Identify which cell holds the provided text, then report its [X, Y] central coordinate. 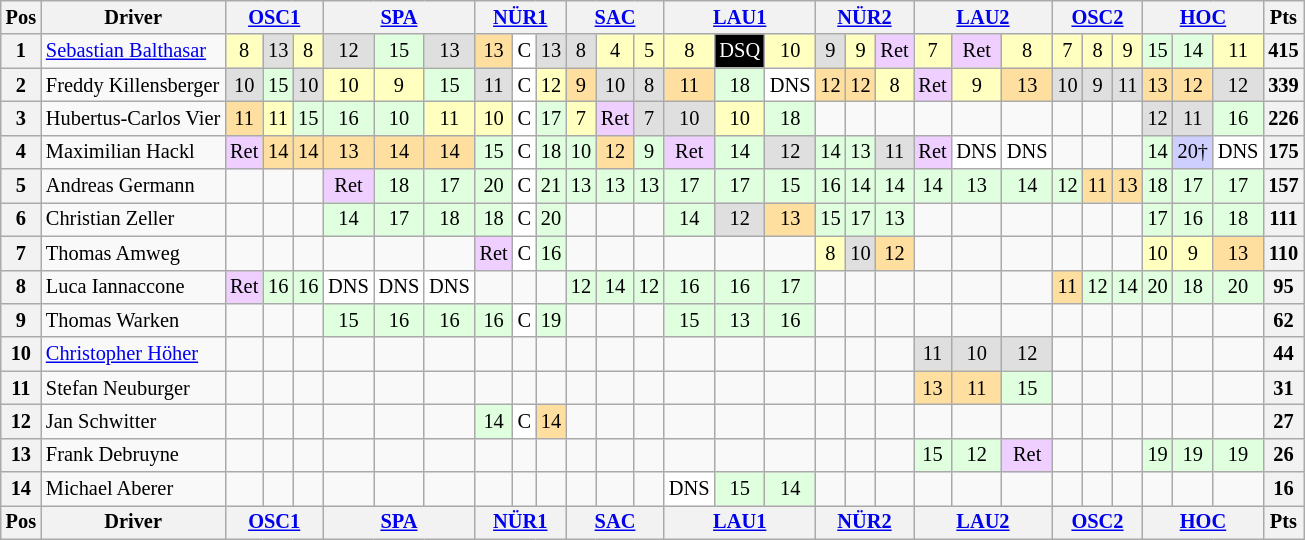
Maximilian Hackl [133, 152]
20† [1193, 152]
27 [1283, 421]
Thomas Warken [133, 320]
Thomas Amweg [133, 253]
1 [21, 51]
2 [21, 85]
95 [1283, 287]
111 [1283, 219]
157 [1283, 186]
226 [1283, 118]
Freddy Killensberger [133, 85]
110 [1283, 253]
6 [21, 219]
Sebastian Balthasar [133, 51]
175 [1283, 152]
Hubertus-Carlos Vier [133, 118]
31 [1283, 388]
Stefan Neuburger [133, 388]
Andreas Germann [133, 186]
Luca Iannaccone [133, 287]
44 [1283, 354]
DSQ [739, 51]
21 [551, 186]
Christopher Höher [133, 354]
Frank Debruyne [133, 455]
3 [21, 118]
62 [1283, 320]
26 [1283, 455]
Jan Schwitter [133, 421]
Christian Zeller [133, 219]
Michael Aberer [133, 489]
415 [1283, 51]
339 [1283, 85]
